Identify which cell holds the provided text, then report its [x, y] central coordinate. 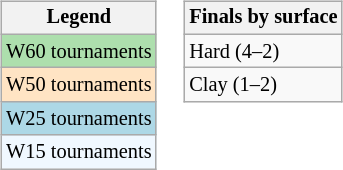
Finals by surface [263, 18]
W60 tournaments [78, 51]
Legend [78, 18]
W25 tournaments [78, 119]
Hard (4–2) [263, 51]
W50 tournaments [78, 85]
Clay (1–2) [263, 85]
W15 tournaments [78, 152]
